Find where the given text appears and provide that cell's center as (x, y) coordinate. 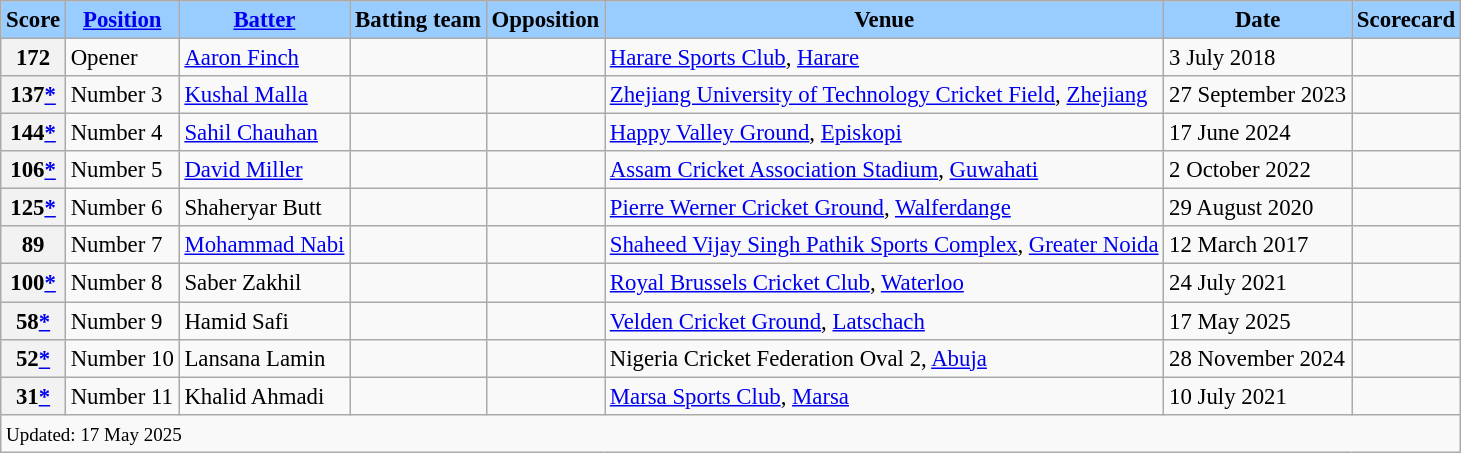
Updated: 17 May 2025 (731, 433)
17 June 2024 (1258, 133)
Number 6 (122, 208)
Number 11 (122, 396)
172 (34, 58)
Batter (264, 20)
Position (122, 20)
David Miller (264, 170)
Shaheed Vijay Singh Pathik Sports Complex, Greater Noida (884, 245)
Number 10 (122, 358)
Happy Valley Ground, Episkopi (884, 133)
Marsa Sports Club, Marsa (884, 396)
Number 8 (122, 283)
Date (1258, 20)
Number 7 (122, 245)
17 May 2025 (1258, 321)
Number 9 (122, 321)
Khalid Ahmadi (264, 396)
Pierre Werner Cricket Ground, Walferdange (884, 208)
Aaron Finch (264, 58)
100* (34, 283)
Zhejiang University of Technology Cricket Field, Zhejiang (884, 95)
52* (34, 358)
Opener (122, 58)
106* (34, 170)
2 October 2022 (1258, 170)
Shaheryar Butt (264, 208)
Lansana Lamin (264, 358)
89 (34, 245)
Kushal Malla (264, 95)
Harare Sports Club, Harare (884, 58)
Sahil Chauhan (264, 133)
Number 3 (122, 95)
Velden Cricket Ground, Latschach (884, 321)
27 September 2023 (1258, 95)
Score (34, 20)
Royal Brussels Cricket Club, Waterloo (884, 283)
Mohammad Nabi (264, 245)
29 August 2020 (1258, 208)
144* (34, 133)
Number 4 (122, 133)
3 July 2018 (1258, 58)
Number 5 (122, 170)
Opposition (545, 20)
10 July 2021 (1258, 396)
Venue (884, 20)
Assam Cricket Association Stadium, Guwahati (884, 170)
Nigeria Cricket Federation Oval 2, Abuja (884, 358)
125* (34, 208)
137* (34, 95)
31* (34, 396)
28 November 2024 (1258, 358)
58* (34, 321)
12 March 2017 (1258, 245)
Hamid Safi (264, 321)
Batting team (418, 20)
Scorecard (1406, 20)
Saber Zakhil (264, 283)
24 July 2021 (1258, 283)
